Provide the (x, y) coordinate of the cell's center where the given text is located.  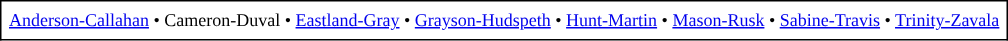
Anderson-Callahan • Cameron-Duval • Eastland-Gray • Grayson-Hudspeth • Hunt-Martin • Mason-Rusk • Sabine-Travis • Trinity-Zavala (504, 20)
